For the text-containing cell, return its midpoint in [X, Y] coordinate format. 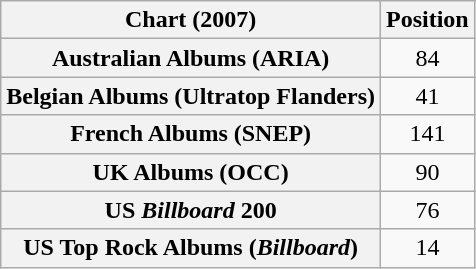
41 [428, 96]
76 [428, 210]
90 [428, 172]
Australian Albums (ARIA) [191, 58]
Chart (2007) [191, 20]
US Billboard 200 [191, 210]
Position [428, 20]
UK Albums (OCC) [191, 172]
84 [428, 58]
141 [428, 134]
14 [428, 248]
US Top Rock Albums (Billboard) [191, 248]
French Albums (SNEP) [191, 134]
Belgian Albums (Ultratop Flanders) [191, 96]
